Detect which cell encompasses the target text, then output its [X, Y] center coordinate. 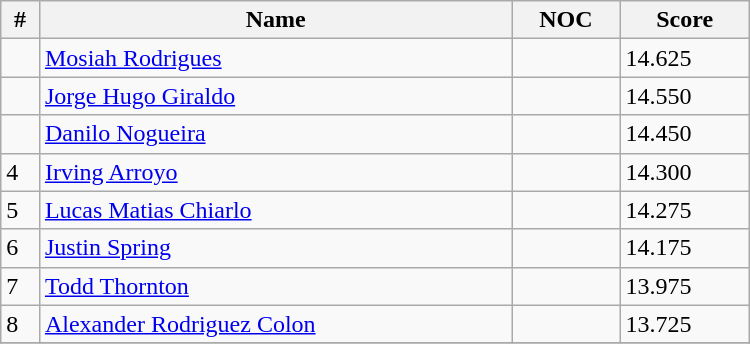
5 [20, 210]
Jorge Hugo Giraldo [275, 96]
13.975 [684, 286]
Score [684, 20]
14.450 [684, 134]
8 [20, 324]
6 [20, 248]
7 [20, 286]
# [20, 20]
NOC [566, 20]
Justin Spring [275, 248]
Lucas Matias Chiarlo [275, 210]
14.300 [684, 172]
Alexander Rodriguez Colon [275, 324]
13.725 [684, 324]
Todd Thornton [275, 286]
Irving Arroyo [275, 172]
14.275 [684, 210]
Name [275, 20]
14.175 [684, 248]
14.625 [684, 58]
Mosiah Rodrigues [275, 58]
4 [20, 172]
14.550 [684, 96]
Danilo Nogueira [275, 134]
